Identify which cell holds the provided text, then report its [X, Y] central coordinate. 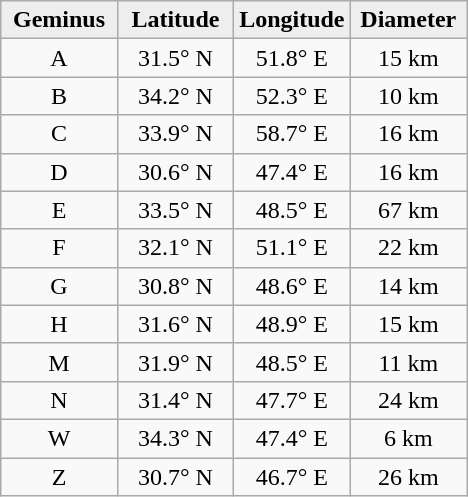
G [59, 286]
48.6° E [292, 286]
47.7° E [292, 400]
14 km [408, 286]
31.5° N [175, 58]
Geminus [59, 20]
C [59, 134]
11 km [408, 362]
26 km [408, 477]
Longitude [292, 20]
31.9° N [175, 362]
Latitude [175, 20]
10 km [408, 96]
E [59, 210]
30.6° N [175, 172]
30.7° N [175, 477]
33.9° N [175, 134]
51.8° E [292, 58]
6 km [408, 438]
31.6° N [175, 324]
Z [59, 477]
48.9° E [292, 324]
B [59, 96]
51.1° E [292, 248]
F [59, 248]
H [59, 324]
24 km [408, 400]
33.5° N [175, 210]
58.7° E [292, 134]
W [59, 438]
67 km [408, 210]
31.4° N [175, 400]
34.3° N [175, 438]
Diameter [408, 20]
34.2° N [175, 96]
32.1° N [175, 248]
30.8° N [175, 286]
N [59, 400]
D [59, 172]
46.7° E [292, 477]
A [59, 58]
22 km [408, 248]
52.3° E [292, 96]
M [59, 362]
